Provide the (X, Y) coordinate of the cell's center where the given text is located.  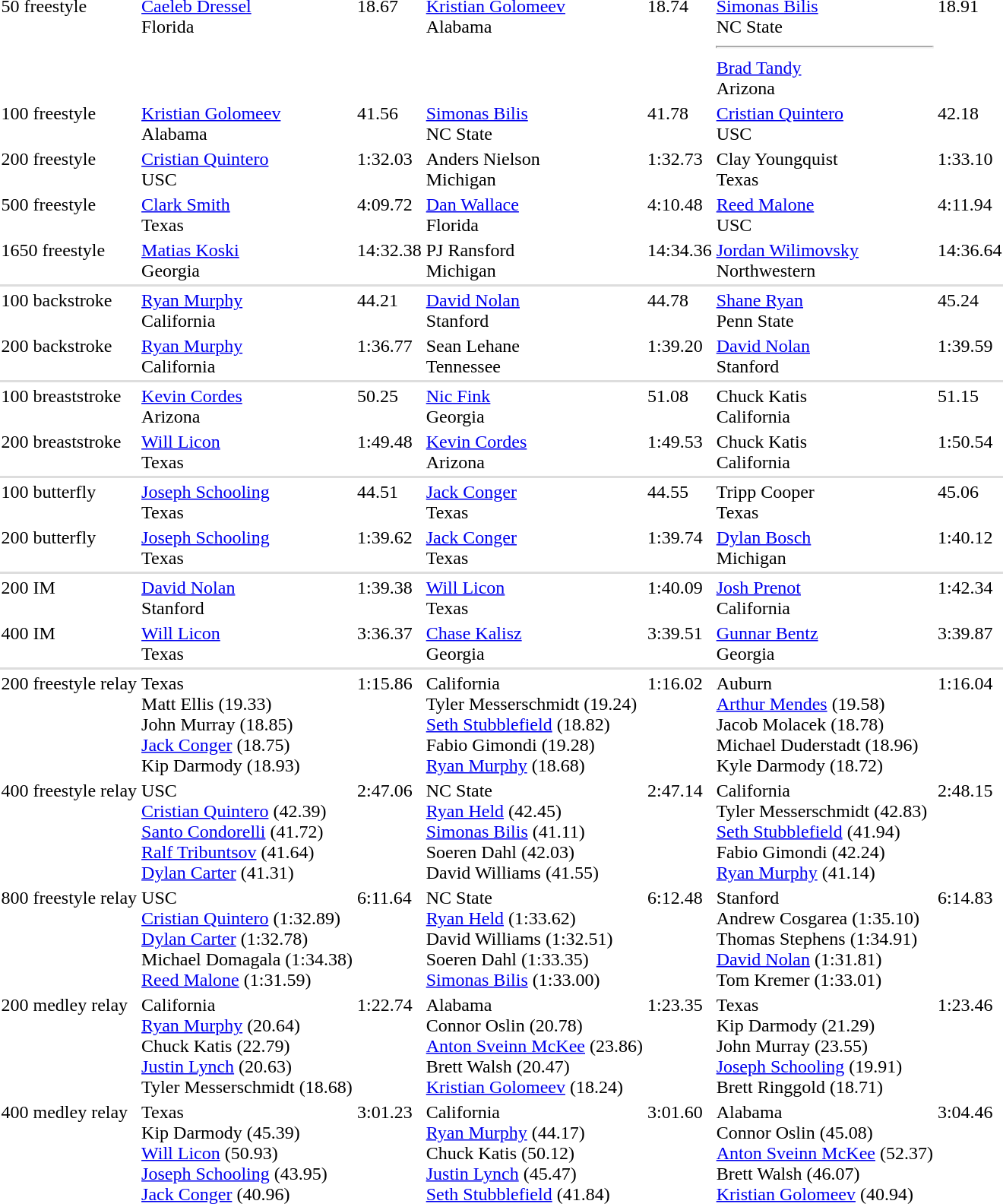
44.21 (390, 310)
14:36.64 (970, 260)
51.15 (970, 406)
100 breaststroke (69, 406)
14:32.38 (390, 260)
6:12.48 (679, 939)
NC StateRyan Held (1:33.62)David Williams (1:32.51)Soeren Dahl (1:33.35)Simonas Bilis (1:33.00) (534, 939)
Anders Nielson Michigan (534, 169)
44.51 (390, 502)
400 IM (69, 643)
4:10.48 (679, 214)
Nic Fink Georgia (534, 406)
1:16.02 (679, 724)
1:33.10 (970, 169)
100 freestyle (69, 123)
1:49.53 (679, 451)
StanfordAndrew Cosgarea (1:35.10)Thomas Stephens (1:34.91)David Nolan (1:31.81)Tom Kremer (1:33.01) (824, 939)
6:11.64 (390, 939)
Shane Ryan Penn State (824, 310)
CaliforniaRyan Murphy (20.64)Chuck Katis (22.79)Justin Lynch (20.63)Tyler Messerschmidt (18.68) (248, 1046)
Sean Lehane Tennessee (534, 356)
1:22.74 (390, 1046)
TexasKip Darmody (21.29)John Murray (23.55)Joseph Schooling (19.91)Brett Ringgold (18.71) (824, 1046)
200 freestyle (69, 169)
Simonas Bilis NC State (534, 123)
14:34.36 (679, 260)
1:39.59 (970, 356)
AuburnArthur Mendes (19.58)Jacob Molacek (18.78)Michael Duderstadt (18.96)Kyle Darmody (18.72) (824, 724)
CaliforniaTyler Messerschmidt (19.24)Seth Stubblefield (18.82)Fabio Gimondi (19.28)Ryan Murphy (18.68) (534, 724)
1:36.77 (390, 356)
PJ Ransford Michigan (534, 260)
100 backstroke (69, 310)
1650 freestyle (69, 260)
51.08 (679, 406)
AlabamaConnor Oslin (20.78)Anton Sveinn McKee (23.86)Brett Walsh (20.47)Kristian Golomeev (18.24) (534, 1046)
1:39.74 (679, 547)
800 freestyle relay (69, 939)
44.78 (679, 310)
2:48.15 (970, 832)
41.78 (679, 123)
Matias Koski Georgia (248, 260)
3:39.87 (970, 643)
1:40.09 (679, 597)
45.06 (970, 502)
200 butterfly (69, 547)
2:47.14 (679, 832)
1:39.20 (679, 356)
Josh Prenot California (824, 597)
6:14.83 (970, 939)
Dan Wallace Florida (534, 214)
400 freestyle relay (69, 832)
200 breaststroke (69, 451)
Tripp Cooper Texas (824, 502)
Clark Smith Texas (248, 214)
Jordan Wilimovsky Northwestern (824, 260)
1:40.12 (970, 547)
CaliforniaTyler Messerschmidt (42.83)Seth Stubblefield (41.94)Fabio Gimondi (42.24)Ryan Murphy (41.14) (824, 832)
42.18 (970, 123)
200 medley relay (69, 1046)
Gunnar Bentz Georgia (824, 643)
Clay Youngquist Texas (824, 169)
USCCristian Quintero (1:32.89)Dylan Carter (1:32.78)Michael Domagala (1:34.38)Reed Malone (1:31.59) (248, 939)
1:23.35 (679, 1046)
50.25 (390, 406)
USCCristian Quintero (42.39)Santo Condorelli (41.72)Ralf Tribuntsov (41.64)Dylan Carter (41.31) (248, 832)
Chase Kalisz Georgia (534, 643)
200 IM (69, 597)
1:42.34 (970, 597)
Dylan Bosch Michigan (824, 547)
1:39.62 (390, 547)
1:32.03 (390, 169)
1:23.46 (970, 1046)
100 butterfly (69, 502)
44.55 (679, 502)
2:47.06 (390, 832)
1:15.86 (390, 724)
NC StateRyan Held (42.45)Simonas Bilis (41.11)Soeren Dahl (42.03)David Williams (41.55) (534, 832)
4:09.72 (390, 214)
45.24 (970, 310)
41.56 (390, 123)
4:11.94 (970, 214)
500 freestyle (69, 214)
1:16.04 (970, 724)
200 freestyle relay (69, 724)
1:32.73 (679, 169)
1:39.38 (390, 597)
1:49.48 (390, 451)
Kristian Golomeev Alabama (248, 123)
TexasMatt Ellis (19.33)John Murray (18.85)Jack Conger (18.75)Kip Darmody (18.93) (248, 724)
200 backstroke (69, 356)
3:39.51 (679, 643)
1:50.54 (970, 451)
Reed Malone USC (824, 214)
3:36.37 (390, 643)
